Find where the given text appears and provide that cell's center as (X, Y) coordinate. 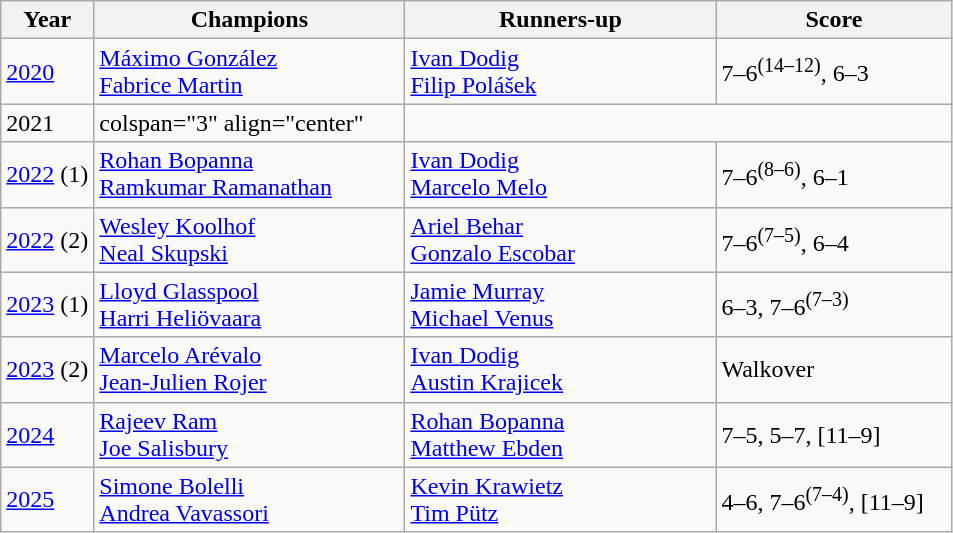
Máximo González Fabrice Martin (250, 72)
Rajeev Ram Joe Salisbury (250, 434)
Year (48, 20)
Ivan Dodig Austin Krajicek (560, 370)
7–5, 5–7, [11–9] (834, 434)
Ariel Behar Gonzalo Escobar (560, 240)
Walkover (834, 370)
2025 (48, 500)
2022 (1) (48, 174)
Lloyd Glasspool Harri Heliövaara (250, 304)
2023 (2) (48, 370)
7–6(7–5), 6–4 (834, 240)
Rohan Bopanna Matthew Ebden (560, 434)
Kevin Krawietz Tim Pütz (560, 500)
colspan="3" align="center" (250, 123)
6–3, 7–6(7–3) (834, 304)
Ivan Dodig Marcelo Melo (560, 174)
Score (834, 20)
Champions (250, 20)
Rohan Bopanna Ramkumar Ramanathan (250, 174)
2022 (2) (48, 240)
4–6, 7–6(7–4), [11–9] (834, 500)
2024 (48, 434)
Jamie Murray Michael Venus (560, 304)
7–6(14–12), 6–3 (834, 72)
2021 (48, 123)
Runners-up (560, 20)
2023 (1) (48, 304)
Wesley Koolhof Neal Skupski (250, 240)
2020 (48, 72)
7–6(8–6), 6–1 (834, 174)
Marcelo Arévalo Jean-Julien Rojer (250, 370)
Ivan Dodig Filip Polášek (560, 72)
Simone Bolelli Andrea Vavassori (250, 500)
